For the text-containing cell, return its midpoint in (X, Y) coordinate format. 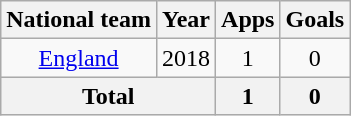
Goals (315, 20)
National team (79, 20)
England (79, 58)
Year (186, 20)
Total (108, 96)
Apps (248, 20)
2018 (186, 58)
